Scan for the cell matching the given text and deliver its [X, Y] coordinate at center. 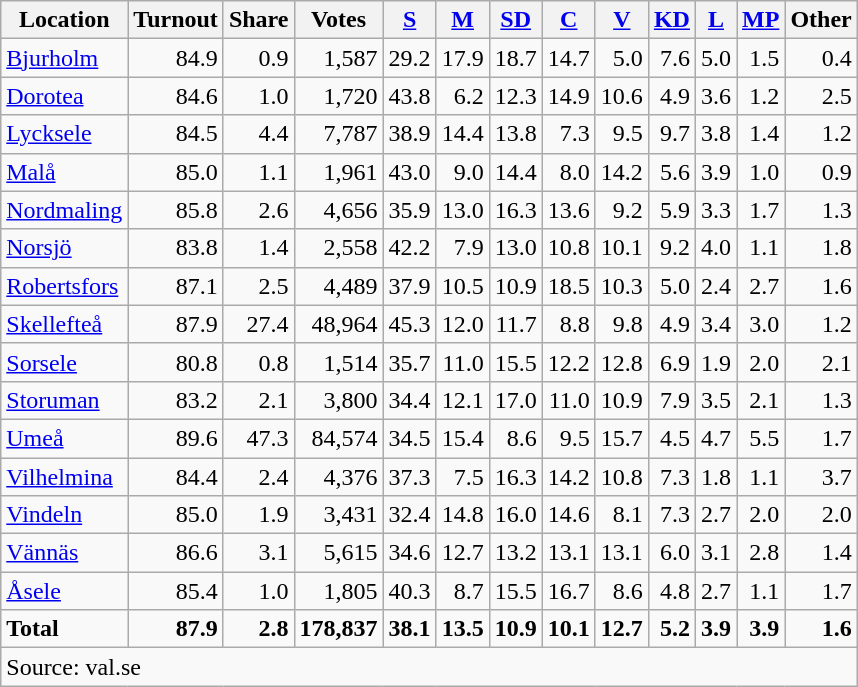
Nordmaling [64, 210]
6.2 [462, 96]
12.1 [462, 400]
Vilhelmina [64, 477]
2.6 [258, 210]
14.6 [568, 515]
38.1 [410, 629]
3,431 [338, 515]
17.0 [516, 400]
34.5 [410, 438]
SD [516, 20]
27.4 [258, 324]
18.7 [516, 58]
3.8 [716, 134]
MP [760, 20]
5,615 [338, 553]
45.3 [410, 324]
9.7 [672, 134]
Åsele [64, 591]
2,558 [338, 248]
85.8 [176, 210]
KD [672, 20]
Robertsfors [64, 286]
Storuman [64, 400]
86.6 [176, 553]
34.4 [410, 400]
Dorotea [64, 96]
17.9 [462, 58]
32.4 [410, 515]
16.0 [516, 515]
Bjurholm [64, 58]
5.2 [672, 629]
11.7 [516, 324]
34.6 [410, 553]
Skellefteå [64, 324]
16.7 [568, 591]
Share [258, 20]
84.5 [176, 134]
40.3 [410, 591]
L [716, 20]
4.7 [716, 438]
35.9 [410, 210]
6.9 [672, 362]
4.0 [716, 248]
5.6 [672, 172]
3.0 [760, 324]
14.7 [568, 58]
83.8 [176, 248]
7.5 [462, 477]
M [462, 20]
Turnout [176, 20]
87.1 [176, 286]
8.8 [568, 324]
3.4 [716, 324]
0.8 [258, 362]
13.2 [516, 553]
84.6 [176, 96]
37.9 [410, 286]
13.5 [462, 629]
7.6 [672, 58]
Lycksele [64, 134]
Norsjö [64, 248]
14.8 [462, 515]
10.6 [622, 96]
5.5 [760, 438]
83.2 [176, 400]
1,961 [338, 172]
Vännäs [64, 553]
89.6 [176, 438]
80.8 [176, 362]
84,574 [338, 438]
85.4 [176, 591]
13.6 [568, 210]
15.7 [622, 438]
1.5 [760, 58]
43.8 [410, 96]
9.8 [622, 324]
42.2 [410, 248]
14.9 [568, 96]
1,720 [338, 96]
S [410, 20]
1,587 [338, 58]
12.2 [568, 362]
Sorsele [64, 362]
4,376 [338, 477]
3.5 [716, 400]
47.3 [258, 438]
7,787 [338, 134]
12.8 [622, 362]
4.5 [672, 438]
Total [64, 629]
3,800 [338, 400]
Location [64, 20]
84.4 [176, 477]
8.7 [462, 591]
12.3 [516, 96]
35.7 [410, 362]
37.3 [410, 477]
43.0 [410, 172]
0.4 [821, 58]
178,837 [338, 629]
10.3 [622, 286]
38.9 [410, 134]
3.7 [821, 477]
4,489 [338, 286]
29.2 [410, 58]
15.4 [462, 438]
4,656 [338, 210]
13.8 [516, 134]
12.0 [462, 324]
1,805 [338, 591]
Other [821, 20]
1,514 [338, 362]
V [622, 20]
10.5 [462, 286]
Votes [338, 20]
8.1 [622, 515]
4.4 [258, 134]
4.8 [672, 591]
Umeå [64, 438]
3.3 [716, 210]
18.5 [568, 286]
9.0 [462, 172]
Vindeln [64, 515]
48,964 [338, 324]
Malå [64, 172]
84.9 [176, 58]
8.0 [568, 172]
3.6 [716, 96]
5.9 [672, 210]
Source: val.se [429, 667]
C [568, 20]
6.0 [672, 553]
